Scan for the cell matching the given text and deliver its (X, Y) coordinate at center. 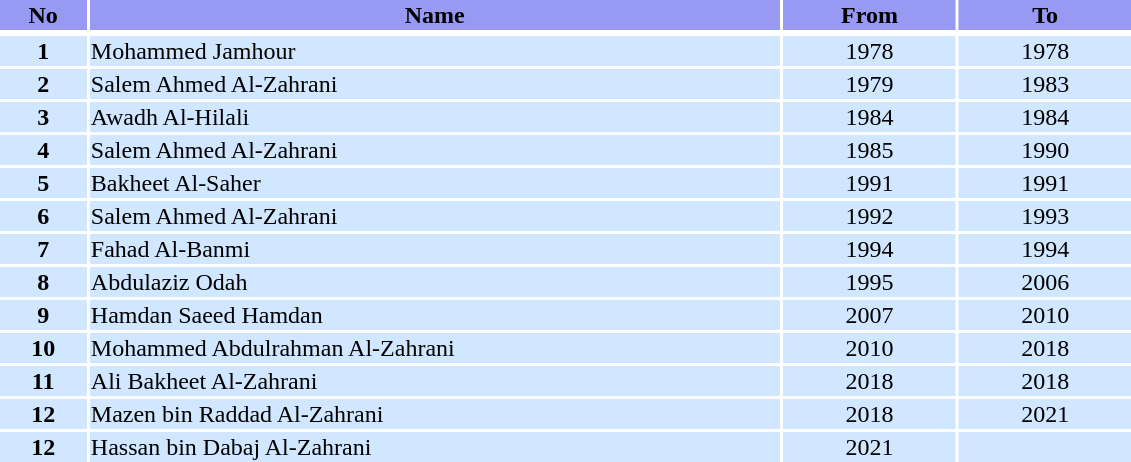
1978 (870, 51)
Hassan bin Dabaj Al-Zahrani (434, 447)
2007 (870, 315)
1991 (870, 183)
1 (43, 51)
Ali Bakheet Al-Zahrani (434, 381)
Mohammed Jamhour (434, 51)
1995 (870, 282)
9 (43, 315)
Hamdan Saeed Hamdan (434, 315)
4 (43, 150)
Bakheet Al-Saher (434, 183)
6 (43, 216)
3 (43, 117)
1985 (870, 150)
Fahad Al-Banmi (434, 249)
From (870, 15)
7 (43, 249)
Mazen bin Raddad Al-Zahrani (434, 414)
Name (434, 15)
2010 (870, 348)
Awadh Al-Hilali (434, 117)
8 (43, 282)
2 (43, 84)
1979 (870, 84)
1994 (870, 249)
1984 (870, 117)
10 (43, 348)
5 (43, 183)
Mohammed Abdulrahman Al-Zahrani (434, 348)
2021 (870, 447)
11 (43, 381)
Abdulaziz Odah (434, 282)
1992 (870, 216)
No (43, 15)
